Determine the [X, Y] coordinate at the center of the cell enclosing the given text.  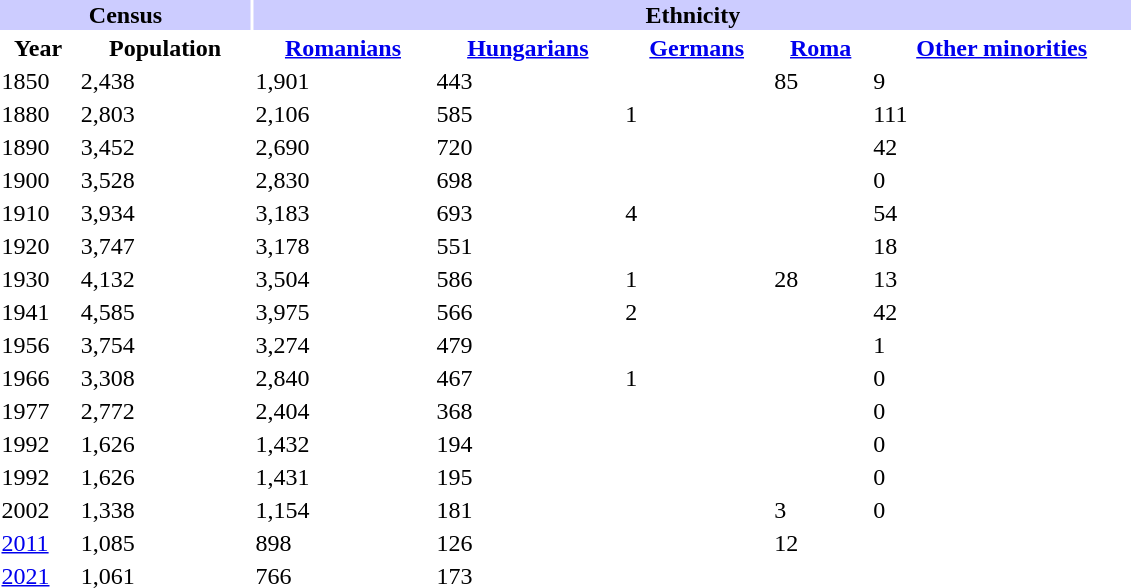
4,585 [165, 312]
1956 [38, 345]
126 [528, 543]
2,690 [343, 147]
Hungarians [528, 48]
1,431 [343, 477]
2,840 [343, 378]
2,438 [165, 81]
1966 [38, 378]
2,106 [343, 114]
1,432 [343, 444]
1910 [38, 213]
3,975 [343, 312]
1,901 [343, 81]
720 [528, 147]
2,803 [165, 114]
181 [528, 510]
2,404 [343, 411]
Roma [821, 48]
1941 [38, 312]
1,085 [165, 543]
566 [528, 312]
194 [528, 444]
1,154 [343, 510]
Germans [697, 48]
2 [697, 312]
443 [528, 81]
3,747 [165, 246]
Romanians [343, 48]
586 [528, 279]
585 [528, 114]
3,504 [343, 279]
3,183 [343, 213]
1920 [38, 246]
Population [165, 48]
551 [528, 246]
1900 [38, 180]
3,308 [165, 378]
2,830 [343, 180]
4,132 [165, 279]
467 [528, 378]
1930 [38, 279]
698 [528, 180]
1890 [38, 147]
1850 [38, 81]
4 [697, 213]
3,528 [165, 180]
Census [126, 15]
2011 [38, 543]
2,772 [165, 411]
3,274 [343, 345]
3,452 [165, 147]
1,338 [165, 510]
479 [528, 345]
195 [528, 477]
3,178 [343, 246]
3,934 [165, 213]
28 [821, 279]
2002 [38, 510]
85 [821, 81]
1977 [38, 411]
3,754 [165, 345]
3 [821, 510]
1880 [38, 114]
898 [343, 543]
368 [528, 411]
Year [38, 48]
693 [528, 213]
12 [821, 543]
